Return (X, Y) of the center of cell containing provided text 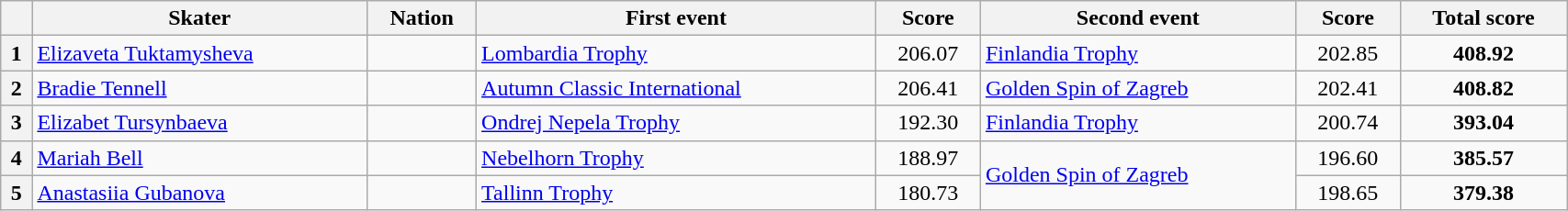
198.65 (1348, 193)
Second event (1137, 18)
3 (17, 123)
Elizaveta Tuktamysheva (200, 53)
4 (17, 158)
Mariah Bell (200, 158)
408.92 (1483, 53)
2 (17, 88)
192.30 (928, 123)
Nebelhorn Trophy (676, 158)
200.74 (1348, 123)
206.41 (928, 88)
First event (676, 18)
Skater (200, 18)
206.07 (928, 53)
Elizabet Tursynbaeva (200, 123)
Ondrej Nepela Trophy (676, 123)
Anastasiia Gubanova (200, 193)
Nation (423, 18)
5 (17, 193)
202.41 (1348, 88)
393.04 (1483, 123)
Autumn Classic International (676, 88)
Total score (1483, 18)
379.38 (1483, 193)
Bradie Tennell (200, 88)
188.97 (928, 158)
408.82 (1483, 88)
202.85 (1348, 53)
196.60 (1348, 158)
Tallinn Trophy (676, 193)
385.57 (1483, 158)
1 (17, 53)
Lombardia Trophy (676, 53)
180.73 (928, 193)
